Determine the [x, y] coordinate at the center of the cell enclosing the given text.  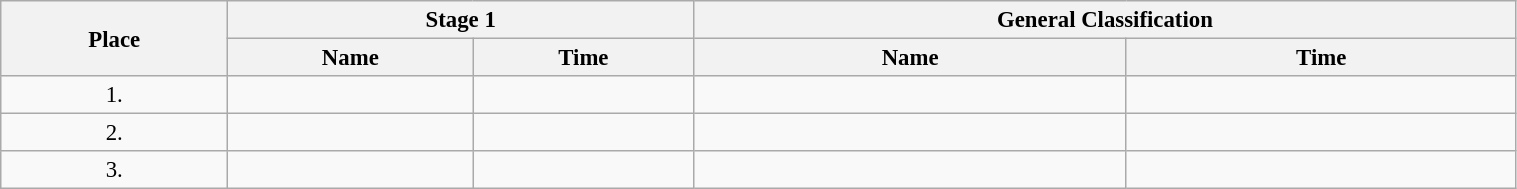
Place [114, 38]
Stage 1 [461, 20]
3. [114, 170]
1. [114, 95]
2. [114, 133]
General Classification [1105, 20]
